For the text-containing cell, return its midpoint in (x, y) coordinate format. 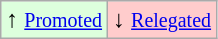
↓ Relegated (162, 20)
↑ Promoted (54, 20)
